Return [x, y] of the center of cell containing provided text 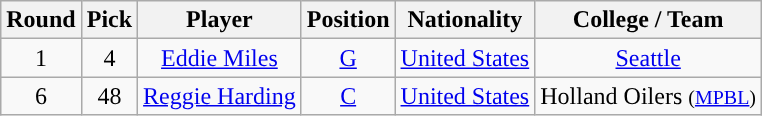
Seattle [648, 58]
Nationality [465, 20]
Pick [109, 20]
G [348, 58]
Eddie Miles [220, 58]
Holland Oilers (MPBL) [648, 96]
C [348, 96]
Player [220, 20]
6 [41, 96]
Position [348, 20]
College / Team [648, 20]
Reggie Harding [220, 96]
1 [41, 58]
4 [109, 58]
48 [109, 96]
Round [41, 20]
